Identify which cell holds the provided text, then report its (X, Y) central coordinate. 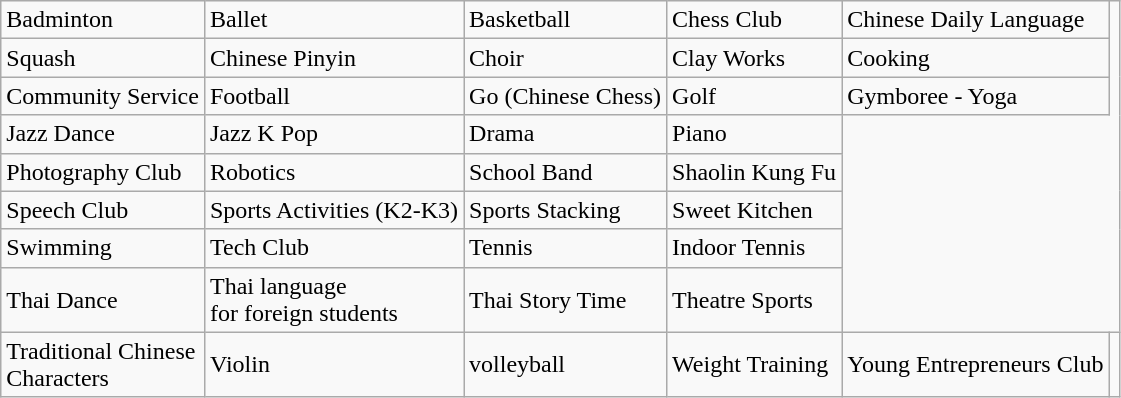
Community Service (103, 96)
Jazz K Pop (334, 134)
Football (334, 96)
Photography Club (103, 172)
Traditional ChineseCharacters (103, 364)
Chess Club (754, 20)
Ballet (334, 20)
Thai Dance (103, 300)
Young Entrepreneurs Club (976, 364)
Jazz Dance (103, 134)
Gymboree - Yoga (976, 96)
Basketball (566, 20)
Tennis (566, 248)
Go (Chinese Chess) (566, 96)
Theatre Sports (754, 300)
Violin (334, 364)
Tech Club (334, 248)
Drama (566, 134)
Chinese Daily Language (976, 20)
Shaolin Kung Fu (754, 172)
Choir (566, 58)
Speech Club (103, 210)
Indoor Tennis (754, 248)
Weight Training (754, 364)
Badminton (103, 20)
Sports Stacking (566, 210)
Golf (754, 96)
Robotics (334, 172)
School Band (566, 172)
Swimming (103, 248)
Squash (103, 58)
volleyball (566, 364)
Cooking (976, 58)
Thai languagefor foreign students (334, 300)
Thai Story Time (566, 300)
Sports Activities (K2-K3) (334, 210)
Sweet Kitchen (754, 210)
Clay Works (754, 58)
Chinese Pinyin (334, 58)
Piano (754, 134)
